For the text-containing cell, return its midpoint in [x, y] coordinate format. 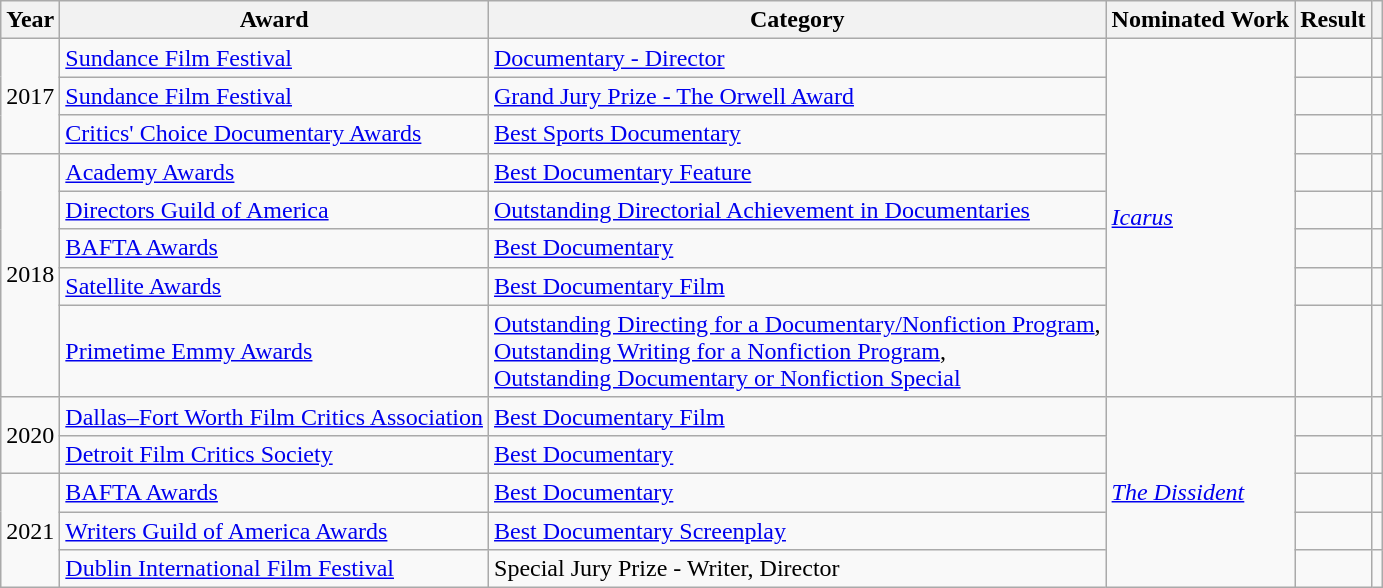
Category [798, 20]
Result [1333, 20]
Grand Jury Prize - The Orwell Award [798, 96]
Critics' Choice Documentary Awards [274, 134]
Satellite Awards [274, 286]
Outstanding Directorial Achievement in Documentaries [798, 210]
Icarus [1200, 218]
Dallas–Fort Worth Film Critics Association [274, 416]
Nominated Work [1200, 20]
2020 [30, 435]
Best Documentary Feature [798, 172]
Primetime Emmy Awards [274, 351]
Award [274, 20]
Academy Awards [274, 172]
2021 [30, 530]
Writers Guild of America Awards [274, 531]
Documentary - Director [798, 58]
2017 [30, 96]
Dublin International Film Festival [274, 569]
Detroit Film Critics Society [274, 454]
Special Jury Prize - Writer, Director [798, 569]
Best Documentary Screenplay [798, 531]
Best Sports Documentary [798, 134]
Directors Guild of America [274, 210]
2018 [30, 275]
The Dissident [1200, 492]
Year [30, 20]
